Return (X, Y) of the center of cell containing provided text 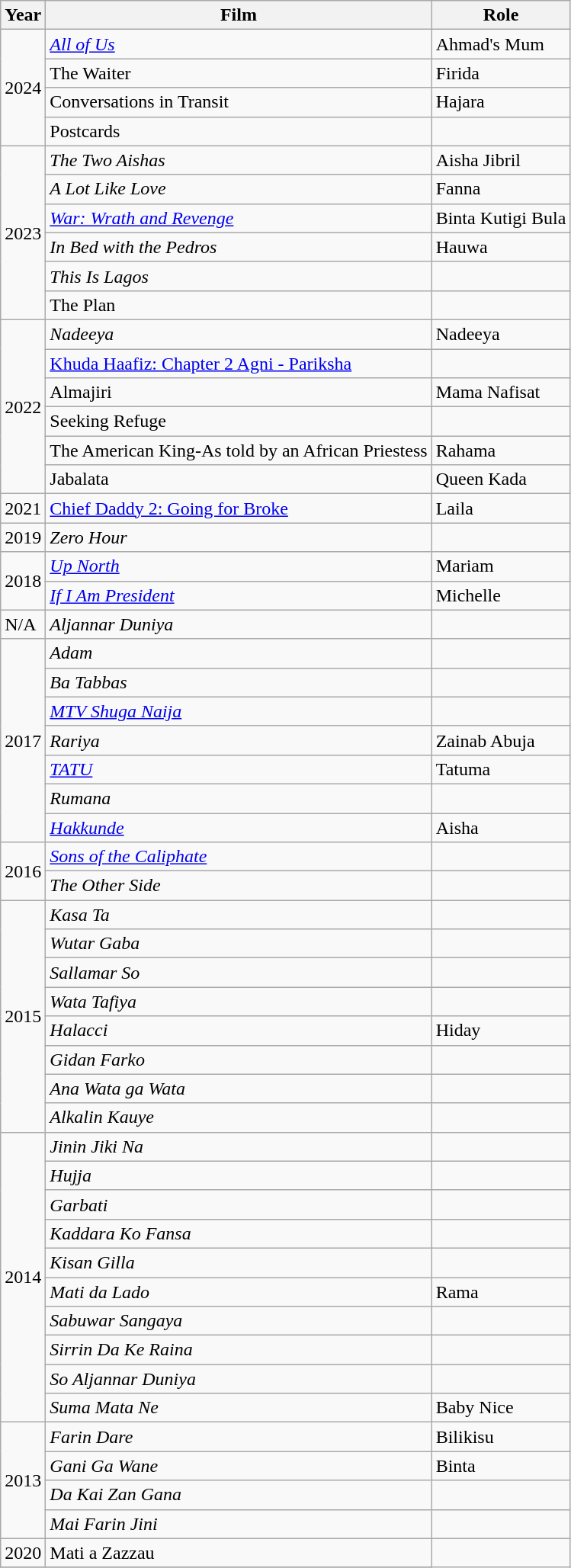
2017 (23, 740)
Suma Mata Ne (239, 1408)
Zero Hour (239, 537)
Hakkunde (239, 827)
Aisha Jibril (501, 160)
Wutar Gaba (239, 944)
2022 (23, 406)
Sabuwar Sangaya (239, 1321)
Gidan Farko (239, 1060)
Wata Tafiya (239, 1002)
Rumana (239, 798)
2016 (23, 871)
Hajara (501, 102)
Alkalin Kauye (239, 1117)
Jinin Jiki Na (239, 1146)
Kisan Gilla (239, 1262)
Postcards (239, 131)
2021 (23, 508)
Ba Tabbas (239, 682)
Ahmad's Mum (501, 44)
The Other Side (239, 886)
Seeking Refuge (239, 422)
Firida (501, 73)
Mama Nafisat (501, 393)
Hujja (239, 1175)
Ana Wata ga Wata (239, 1089)
2023 (23, 232)
Hauwa (501, 247)
Halacci (239, 1031)
2014 (23, 1278)
Garbati (239, 1204)
War: Wrath and Revenge (239, 218)
Rahama (501, 451)
Year (23, 15)
Conversations in Transit (239, 102)
2020 (23, 1553)
Laila (501, 508)
Fanna (501, 189)
N/A (23, 624)
Kaddara Ko Fansa (239, 1233)
2013 (23, 1480)
Michelle (501, 595)
Farin Dare (239, 1437)
The American King-As told by an African Priestess (239, 451)
So Aljannar Duniya (239, 1379)
Rariya (239, 740)
2018 (23, 581)
Sons of the Caliphate (239, 857)
In Bed with the Pedros (239, 247)
The Waiter (239, 73)
Aisha (501, 827)
Jabalata (239, 479)
Hiday (501, 1031)
Mati a Zazzau (239, 1553)
2019 (23, 537)
This Is Lagos (239, 276)
Film (239, 15)
All of Us (239, 44)
Almajiri (239, 393)
Sallamar So (239, 973)
Mariam (501, 566)
Role (501, 15)
Up North (239, 566)
TATU (239, 769)
2024 (23, 88)
Binta (501, 1466)
Binta Kutigi Bula (501, 218)
The Plan (239, 305)
Zainab Abuja (501, 740)
Chief Daddy 2: Going for Broke (239, 508)
Sirrin Da Ke Raina (239, 1350)
Tatuma (501, 769)
MTV Shuga Naija (239, 711)
The Two Aishas (239, 160)
Mai Farin Jini (239, 1524)
Kasa Ta (239, 915)
Baby Nice (501, 1408)
If I Am President (239, 595)
Gani Ga Wane (239, 1466)
Khuda Haafiz: Chapter 2 Agni - Pariksha (239, 364)
Bilikisu (501, 1437)
Adam (239, 653)
A Lot Like Love (239, 189)
Queen Kada (501, 479)
Rama (501, 1292)
Da Kai Zan Gana (239, 1495)
2015 (23, 1016)
Mati da Lado (239, 1292)
Aljannar Duniya (239, 624)
